Locate the cell with the specified text and output its (x, y) center coordinate. 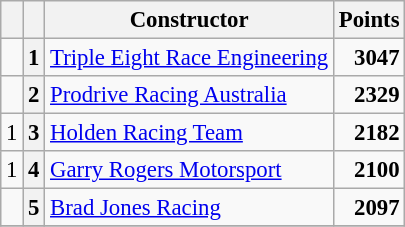
2 (34, 95)
2329 (368, 95)
3 (34, 133)
3047 (368, 58)
2097 (368, 208)
2100 (368, 170)
Garry Rogers Motorsport (190, 170)
Constructor (190, 20)
4 (34, 170)
Holden Racing Team (190, 133)
Triple Eight Race Engineering (190, 58)
5 (34, 208)
2182 (368, 133)
Prodrive Racing Australia (190, 95)
Brad Jones Racing (190, 208)
Points (368, 20)
